For the text-containing cell, return its midpoint in [X, Y] coordinate format. 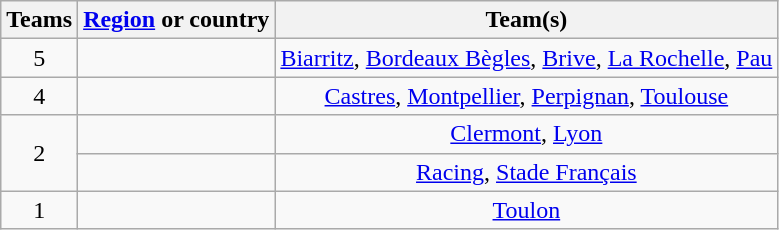
Racing, Stade Français [526, 172]
1 [40, 210]
Team(s) [526, 20]
5 [40, 58]
Region or country [176, 20]
Clermont, Lyon [526, 134]
Castres, Montpellier, Perpignan, Toulouse [526, 96]
Toulon [526, 210]
4 [40, 96]
Biarritz, Bordeaux Bègles, Brive, La Rochelle, Pau [526, 58]
Teams [40, 20]
2 [40, 153]
